Provide the (x, y) coordinate of the cell's center where the given text is located.  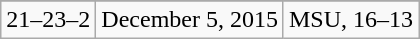
21–23–2 (48, 20)
MSU, 16–13 (350, 20)
December 5, 2015 (190, 20)
